Find where the given text appears and provide that cell's center as (X, Y) coordinate. 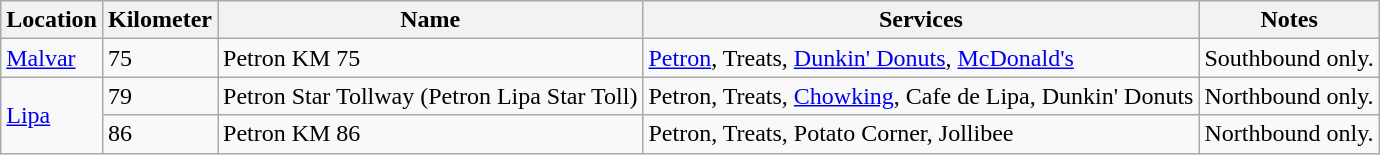
Petron Star Tollway (Petron Lipa Star Toll) (430, 96)
Notes (1289, 20)
Petron, Treats, Potato Corner, Jollibee (921, 134)
Lipa (52, 115)
Petron KM 75 (430, 58)
Name (430, 20)
Malvar (52, 58)
86 (160, 134)
Location (52, 20)
79 (160, 96)
Petron, Treats, Dunkin' Donuts, McDonald's (921, 58)
Services (921, 20)
Kilometer (160, 20)
75 (160, 58)
Petron KM 86 (430, 134)
Petron, Treats, Chowking, Cafe de Lipa, Dunkin' Donuts (921, 96)
Southbound only. (1289, 58)
